Find where the given text appears and provide that cell's center as [X, Y] coordinate. 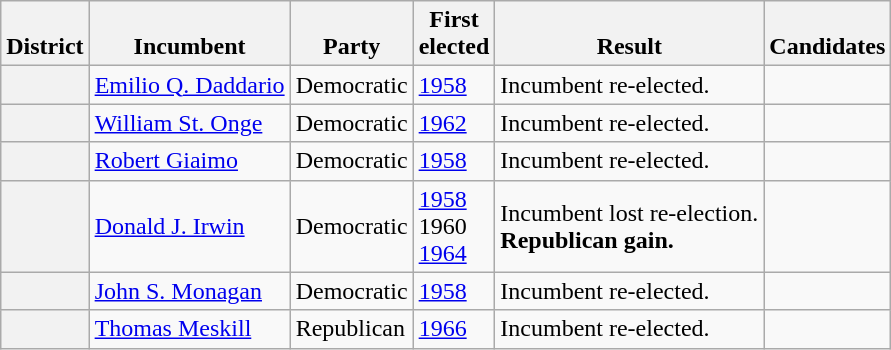
19581960 1964 [454, 226]
Candidates [828, 34]
1962 [454, 123]
Robert Giaimo [190, 161]
District [45, 34]
Emilio Q. Daddario [190, 85]
Firstelected [454, 34]
1966 [454, 329]
Thomas Meskill [190, 329]
Republican [352, 329]
John S. Monagan [190, 291]
William St. Onge [190, 123]
Incumbent [190, 34]
Incumbent lost re-election.Republican gain. [630, 226]
Result [630, 34]
Donald J. Irwin [190, 226]
Party [352, 34]
